Capture the cell that displays the provided text and extract its (X, Y) central coordinate. 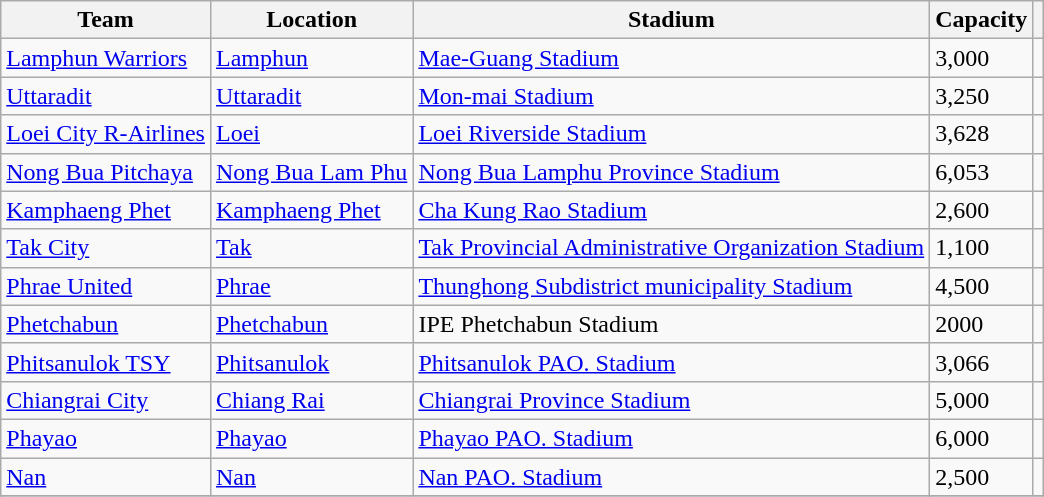
Nong Bua Lamphu Province Stadium (672, 172)
Capacity (982, 20)
Phitsanulok TSY (106, 362)
Loei (311, 134)
Phitsanulok PAO. Stadium (672, 362)
6,053 (982, 172)
Nong Bua Lam Phu (311, 172)
Stadium (672, 20)
3,000 (982, 58)
2,500 (982, 477)
Loei City R-Airlines (106, 134)
3,628 (982, 134)
2,600 (982, 210)
Tak Provincial Administrative Organization Stadium (672, 248)
Lamphun (311, 58)
Location (311, 20)
Chiangrai City (106, 400)
3,066 (982, 362)
Mon-mai Stadium (672, 96)
Nong Bua Pitchaya (106, 172)
Mae-Guang Stadium (672, 58)
Loei Riverside Stadium (672, 134)
Tak City (106, 248)
6,000 (982, 438)
3,250 (982, 96)
Team (106, 20)
Chiang Rai (311, 400)
Phayao PAO. Stadium (672, 438)
1,100 (982, 248)
Lamphun Warriors (106, 58)
4,500 (982, 286)
Phitsanulok (311, 362)
IPE Phetchabun Stadium (672, 324)
5,000 (982, 400)
Phrae United (106, 286)
2000 (982, 324)
Thunghong Subdistrict municipality Stadium (672, 286)
Chiangrai Province Stadium (672, 400)
Cha Kung Rao Stadium (672, 210)
Nan PAO. Stadium (672, 477)
Phrae (311, 286)
Tak (311, 248)
